Capture the cell that displays the provided text and extract its (X, Y) central coordinate. 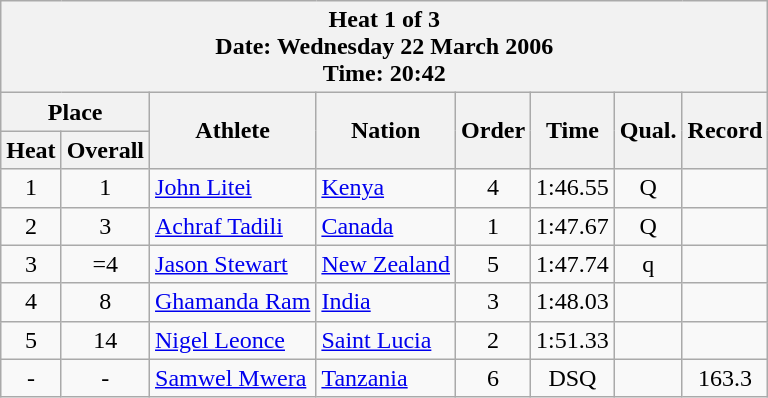
Qual. (648, 131)
=4 (105, 264)
Athlete (233, 131)
Time (573, 131)
Nigel Leonce (233, 340)
163.3 (725, 378)
Tanzania (386, 378)
India (386, 302)
Saint Lucia (386, 340)
1:46.55 (573, 188)
John Litei (233, 188)
Nation (386, 131)
8 (105, 302)
1:47.67 (573, 226)
Overall (105, 150)
Heat (31, 150)
Achraf Tadili (233, 226)
14 (105, 340)
6 (494, 378)
1:47.74 (573, 264)
q (648, 264)
DSQ (573, 378)
1:48.03 (573, 302)
Kenya (386, 188)
Heat 1 of 3 Date: Wednesday 22 March 2006 Time: 20:42 (384, 47)
Place (76, 112)
Record (725, 131)
Samwel Mwera (233, 378)
Ghamanda Ram (233, 302)
Order (494, 131)
New Zealand (386, 264)
Canada (386, 226)
Jason Stewart (233, 264)
1:51.33 (573, 340)
